Detect which cell encompasses the target text, then output its [X, Y] center coordinate. 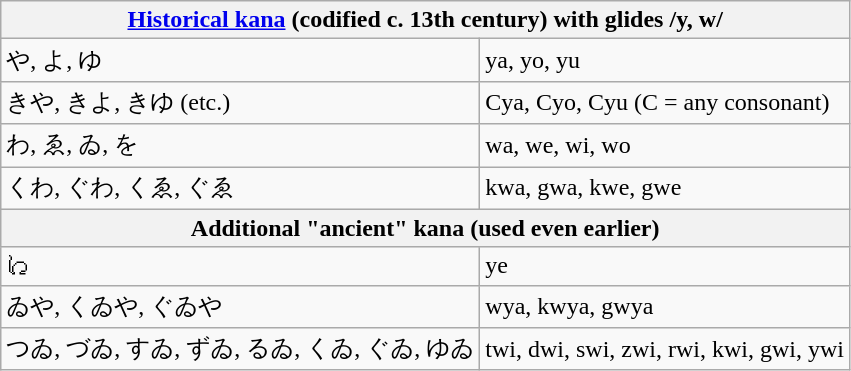
つゐ, づゐ, すゐ, ずゐ, るゐ, くゐ, ぐゐ, ゆゐ [240, 350]
ゐや, くゐや, ぐゐや [240, 306]
wa, we, wi, wo [665, 146]
ya, yo, yu [665, 60]
Historical kana (codified c. 13th century) with glides /y, w/ [426, 20]
wya, kwya, gwya [665, 306]
Cya, Cyo, Cyu (C = any consonant) [665, 102]
や, よ, ゆ [240, 60]
twi, dwi, swi, zwi, rwi, kwi, gwi, ywi [665, 350]
きや, きよ, きゆ (etc.) [240, 102]
Additional "ancient" kana (used even earlier) [426, 228]
kwa, gwa, kwe, gwe [665, 188]
ye [665, 266]
わ, ゑ, ゐ, を [240, 146]
𛀁 [240, 266]
くわ, ぐわ, くゑ, ぐゑ [240, 188]
